Return the (x, y) coordinate for the center point of the cell that contains the specified text.  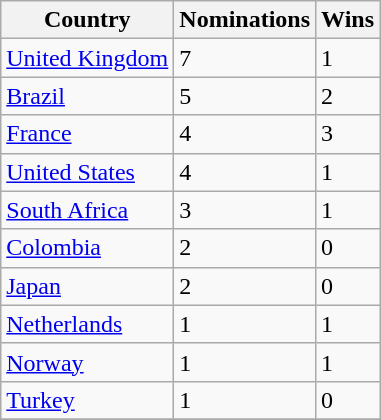
United Kingdom (88, 58)
Japan (88, 286)
Norway (88, 362)
France (88, 134)
Wins (348, 20)
Turkey (88, 400)
Netherlands (88, 324)
Brazil (88, 96)
Nominations (245, 20)
7 (245, 58)
Colombia (88, 248)
5 (245, 96)
United States (88, 172)
Country (88, 20)
South Africa (88, 210)
